Identify which cell holds the provided text, then report its (x, y) central coordinate. 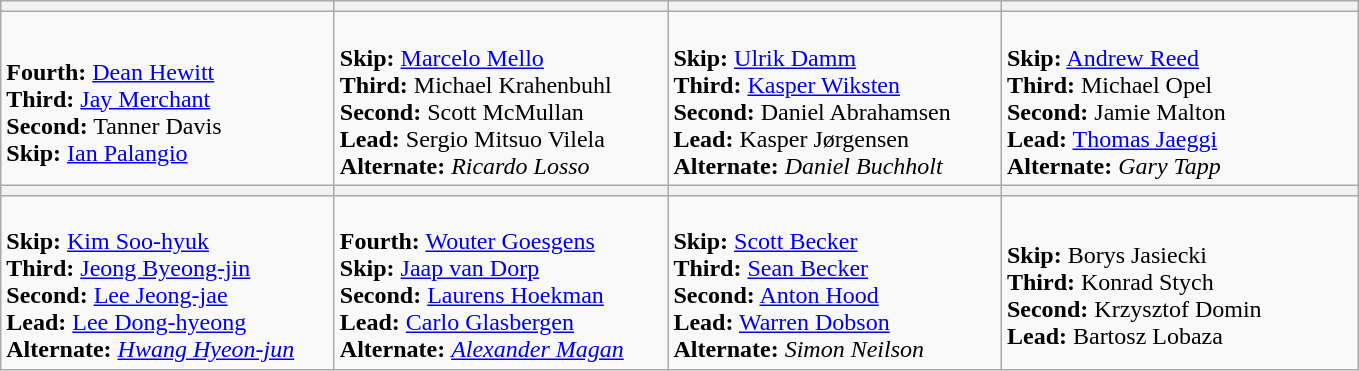
Fourth: Wouter Goesgens Skip: Jaap van Dorp Second: Laurens Hoekman Lead: Carlo Glasbergen Alternate: Alexander Magan (501, 282)
Skip: Andrew Reed Third: Michael Opel Second: Jamie Malton Lead: Thomas Jaeggi Alternate: Gary Tapp (1179, 98)
Skip: Borys Jasiecki Third: Konrad Stych Second: Krzysztof Domin Lead: Bartosz Lobaza (1179, 282)
Skip: Scott Becker Third: Sean Becker Second: Anton Hood Lead: Warren Dobson Alternate: Simon Neilson (835, 282)
Skip: Marcelo Mello Third: Michael Krahenbuhl Second: Scott McMullan Lead: Sergio Mitsuo Vilela Alternate: Ricardo Losso (501, 98)
Skip: Kim Soo-hyuk Third: Jeong Byeong-jin Second: Lee Jeong-jae Lead: Lee Dong-hyeong Alternate: Hwang Hyeon-jun (168, 282)
Fourth: Dean Hewitt Third: Jay Merchant Second: Tanner Davis Skip: Ian Palangio (168, 98)
Skip: Ulrik Damm Third: Kasper Wiksten Second: Daniel Abrahamsen Lead: Kasper Jørgensen Alternate: Daniel Buchholt (835, 98)
